Output the (x, y) coordinate of the center of the cell containing the given text.  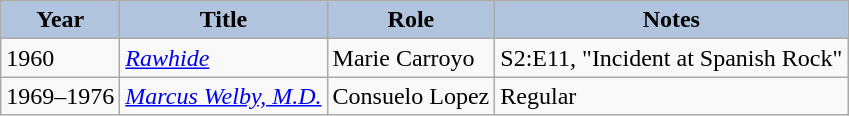
Rawhide (224, 58)
Role (411, 20)
1969–1976 (60, 96)
Marie Carroyo (411, 58)
Marcus Welby, M.D. (224, 96)
S2:E11, "Incident at Spanish Rock" (672, 58)
Notes (672, 20)
Regular (672, 96)
1960 (60, 58)
Year (60, 20)
Consuelo Lopez (411, 96)
Title (224, 20)
